Determine the (x, y) coordinate at the center of the cell enclosing the given text.  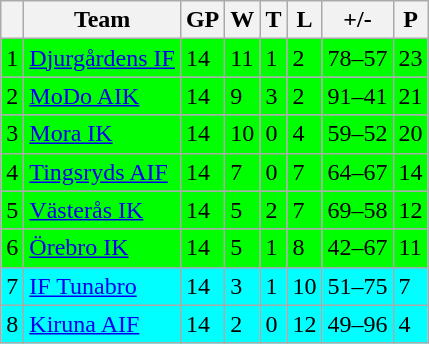
49–96 (358, 324)
59–52 (358, 134)
64–67 (358, 172)
+/- (358, 20)
Mora IK (102, 134)
MoDo AIK (102, 96)
6 (12, 248)
23 (410, 58)
69–58 (358, 210)
T (274, 20)
Djurgårdens IF (102, 58)
Team (102, 20)
51–75 (358, 286)
L (304, 20)
GP (202, 20)
Örebro IK (102, 248)
Kiruna AIF (102, 324)
20 (410, 134)
Västerås IK (102, 210)
P (410, 20)
78–57 (358, 58)
42–67 (358, 248)
9 (242, 96)
91–41 (358, 96)
W (242, 20)
Tingsryds AIF (102, 172)
IF Tunabro (102, 286)
21 (410, 96)
